Provide the (x, y) coordinate of the cell's center where the given text is located.  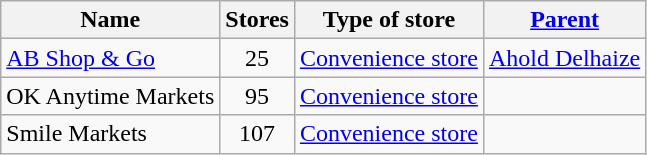
OK Anytime Markets (110, 96)
Ahold Delhaize (564, 58)
Name (110, 20)
95 (258, 96)
Stores (258, 20)
Type of store (388, 20)
AB Shop & Go (110, 58)
Smile Markets (110, 134)
25 (258, 58)
107 (258, 134)
Parent (564, 20)
